Output the [X, Y] coordinate of the center of the cell containing the given text.  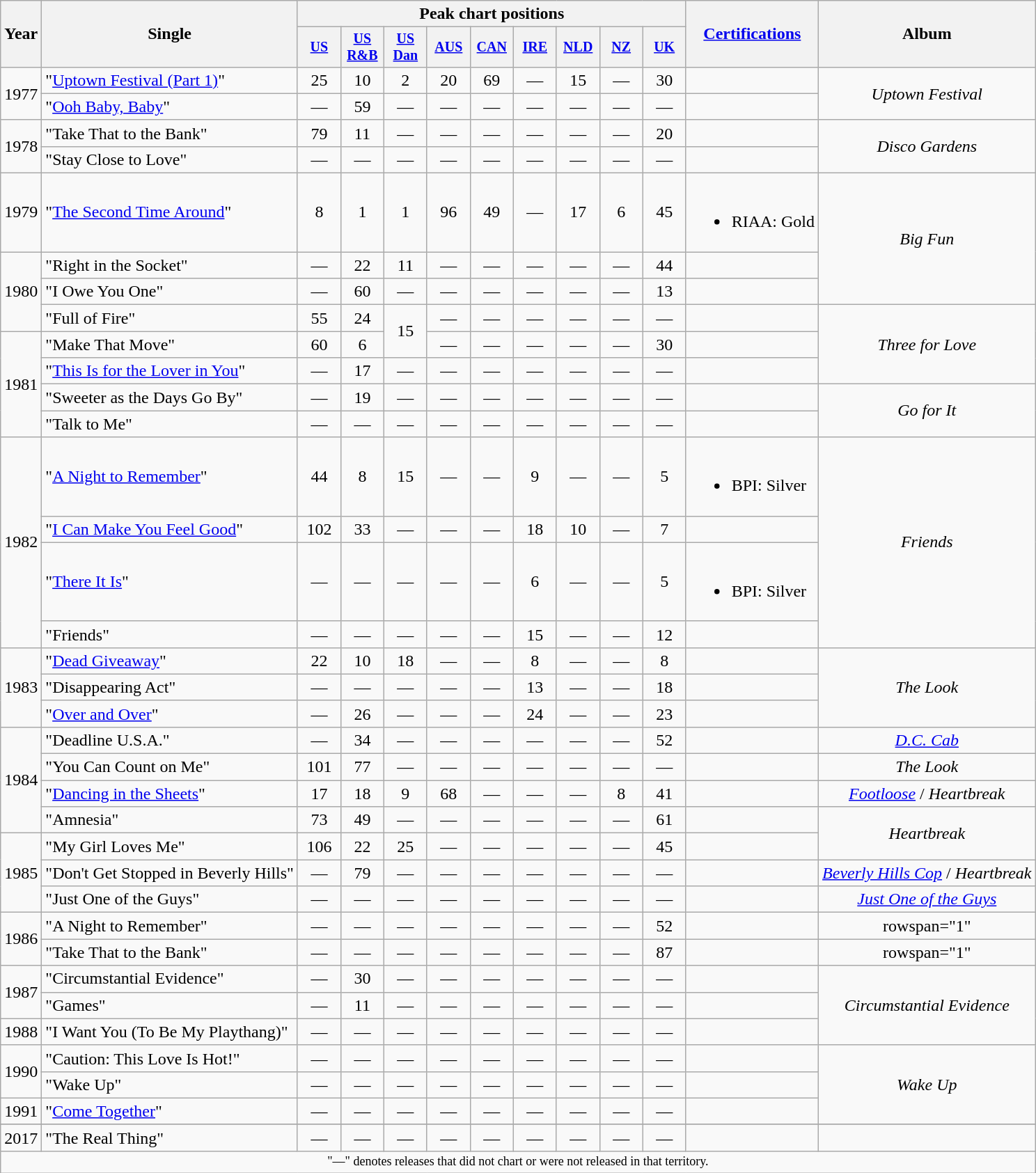
101 [319, 767]
"My Girl Loves Me" [170, 847]
"Ooh Baby, Baby" [170, 107]
1990 [21, 1071]
68 [448, 794]
"I Want You (To Be My Playthang)" [170, 1032]
59 [362, 107]
2 [405, 80]
96 [448, 213]
Beverly Hills Cop / Heartbreak [927, 873]
"Amnesia" [170, 820]
Friends [927, 542]
Wake Up [927, 1085]
7 [664, 529]
41 [664, 794]
77 [362, 767]
"Wake Up" [170, 1085]
106 [319, 847]
"Circumstantial Evidence" [170, 979]
NLD [578, 47]
"Dancing in the Sheets" [170, 794]
"The Second Time Around" [170, 213]
69 [492, 80]
1979 [21, 213]
"Disappearing Act" [170, 687]
2017 [21, 1137]
Just One of the Guys [927, 899]
USDan [405, 47]
Go for It [927, 411]
"Come Together" [170, 1111]
Heartbreak [927, 833]
1986 [21, 939]
"Right in the Socket" [170, 265]
1991 [21, 1111]
"I Owe You One" [170, 292]
12 [664, 634]
"The Real Thing" [170, 1137]
1977 [21, 93]
87 [664, 952]
"I Can Make You Feel Good" [170, 529]
"You Can Count on Me" [170, 767]
"Don't Get Stopped in Beverly Hills" [170, 873]
"Over and Over" [170, 714]
"Caution: This Love Is Hot!" [170, 1058]
"Talk to Me" [170, 424]
1988 [21, 1032]
1984 [21, 780]
Year [21, 34]
RIAA: Gold [752, 213]
UK [664, 47]
Disco Gardens [927, 146]
"Sweeter as the Days Go By" [170, 397]
61 [664, 820]
"—" denotes releases that did not chart or were not released in that territory. [518, 1161]
33 [362, 529]
NZ [621, 47]
"Uptown Festival (Part 1)" [170, 80]
Big Fun [927, 239]
"This Is for the Lover in You" [170, 371]
1978 [21, 146]
55 [319, 318]
73 [319, 820]
23 [664, 714]
Three for Love [927, 345]
"Stay Close to Love" [170, 159]
1987 [21, 992]
IRE [535, 47]
"Full of Fire" [170, 318]
Circumstantial Evidence [927, 1005]
"Friends" [170, 634]
Certifications [752, 34]
34 [362, 740]
"Make That Move" [170, 345]
D.C. Cab [927, 740]
19 [362, 397]
"Deadline U.S.A." [170, 740]
Footloose / Heartbreak [927, 794]
Album [927, 34]
Single [170, 34]
CAN [492, 47]
AUS [448, 47]
26 [362, 714]
Peak chart positions [492, 14]
"There It Is" [170, 582]
"Just One of the Guys" [170, 899]
102 [319, 529]
US [319, 47]
1985 [21, 873]
"Games" [170, 1005]
1982 [21, 542]
1981 [21, 384]
Uptown Festival [927, 93]
1980 [21, 292]
USR&B [362, 47]
"Dead Giveaway" [170, 661]
1983 [21, 687]
